Determine the [x, y] coordinate at the center of the cell enclosing the given text.  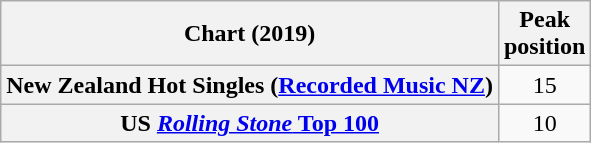
15 [544, 85]
US Rolling Stone Top 100 [250, 123]
Peakposition [544, 34]
10 [544, 123]
Chart (2019) [250, 34]
New Zealand Hot Singles (Recorded Music NZ) [250, 85]
